Extract the (x, y) coordinate from the center of the cell holding the provided text.  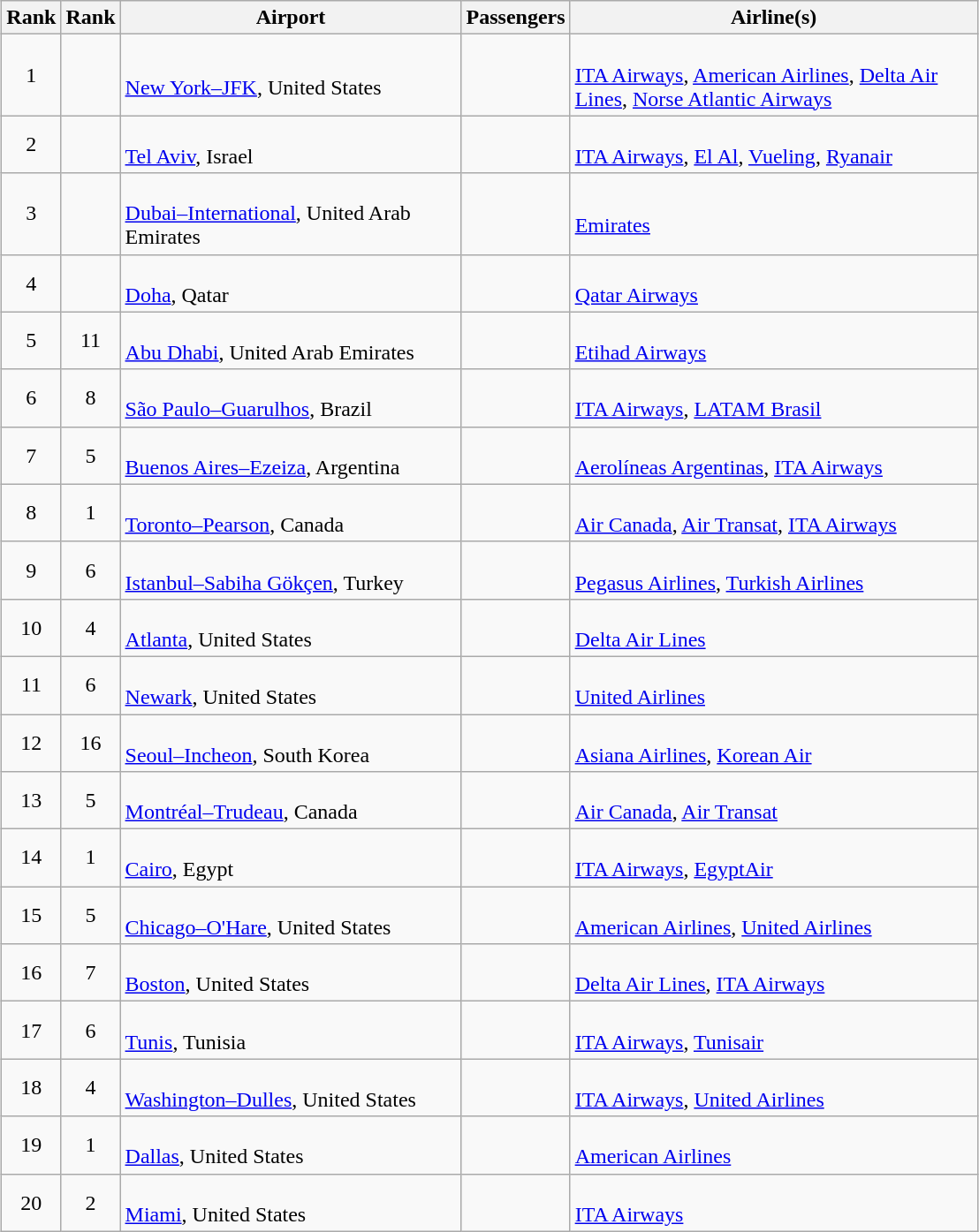
18 (32, 1088)
ITA Airways, United Airlines (774, 1088)
ITA Airways, Tunisair (774, 1030)
ITA Airways (774, 1203)
United Airlines (774, 685)
3 (32, 214)
Washington–Dulles, United States (291, 1088)
Miami, United States (291, 1203)
9 (32, 571)
Cairo, Egypt (291, 858)
Chicago–O'Hare, United States (291, 915)
Newark, United States (291, 685)
15 (32, 915)
ITA Airways, EgyptAir (774, 858)
Seoul–Incheon, South Korea (291, 742)
Istanbul–Sabiha Gökçen, Turkey (291, 571)
13 (32, 800)
American Airlines (774, 1145)
Aerolíneas Argentinas, ITA Airways (774, 456)
Etihad Airways (774, 341)
20 (32, 1203)
Tunis, Tunisia (291, 1030)
14 (32, 858)
Airline(s) (774, 18)
Passengers (516, 18)
Air Canada, Air Transat (774, 800)
Delta Air Lines (774, 627)
Delta Air Lines, ITA Airways (774, 973)
ITA Airways, El Al, Vueling, Ryanair (774, 145)
São Paulo–Guarulhos, Brazil (291, 397)
19 (32, 1145)
ITA Airways, LATAM Brasil (774, 397)
Pegasus Airlines, Turkish Airlines (774, 571)
Doha, Qatar (291, 283)
Buenos Aires–Ezeiza, Argentina (291, 456)
American Airlines, United Airlines (774, 915)
Airport (291, 18)
Abu Dhabi, United Arab Emirates (291, 341)
Qatar Airways (774, 283)
Tel Aviv, Israel (291, 145)
17 (32, 1030)
Dallas, United States (291, 1145)
Atlanta, United States (291, 627)
Emirates (774, 214)
10 (32, 627)
12 (32, 742)
Dubai–International, United Arab Emirates (291, 214)
New York–JFK, United States (291, 75)
ITA Airways, American Airlines, Delta Air Lines, Norse Atlantic Airways (774, 75)
Montréal–Trudeau, Canada (291, 800)
Boston, United States (291, 973)
Toronto–Pearson, Canada (291, 512)
Air Canada, Air Transat, ITA Airways (774, 512)
Asiana Airlines, Korean Air (774, 742)
